Determine the [x, y] coordinate at the center of the cell enclosing the given text.  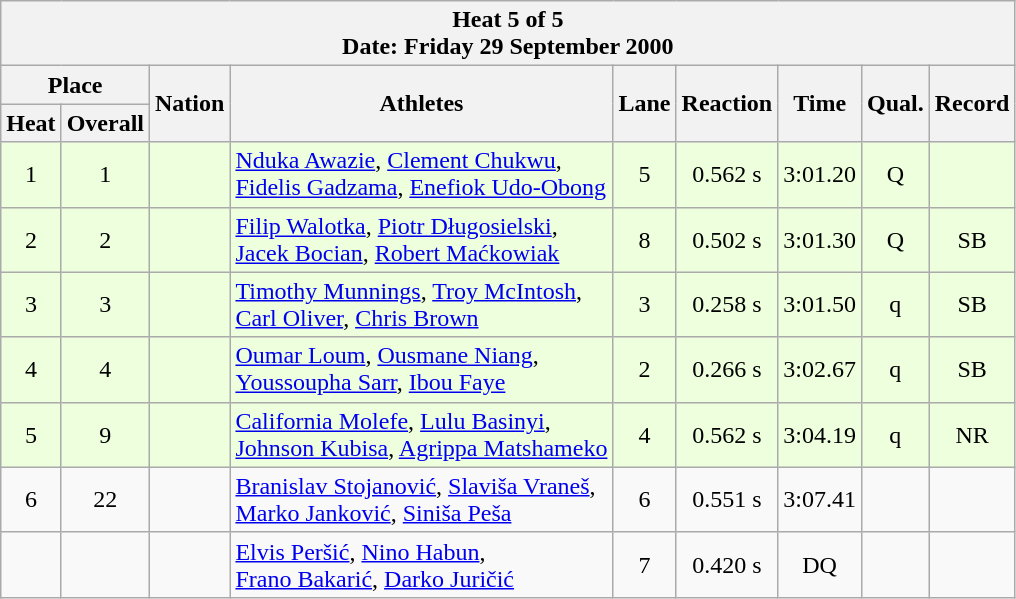
3:04.19 [820, 434]
7 [644, 564]
22 [105, 500]
0.258 s [727, 304]
8 [644, 240]
Timothy Munnings, Troy McIntosh, Carl Oliver, Chris Brown [422, 304]
3:01.20 [820, 174]
0.551 s [727, 500]
Athletes [422, 104]
Filip Walotka, Piotr Długosielski, Jacek Bocian, Robert Maćkowiak [422, 240]
3:01.30 [820, 240]
Time [820, 104]
Record [972, 104]
3:01.50 [820, 304]
NR [972, 434]
Nation [190, 104]
Place [76, 85]
0.502 s [727, 240]
Elvis Peršić, Nino Habun, Frano Bakarić, Darko Juričić [422, 564]
DQ [820, 564]
Oumar Loum, Ousmane Niang, Youssoupha Sarr, Ibou Faye [422, 370]
0.266 s [727, 370]
Lane [644, 104]
California Molefe, Lulu Basinyi, Johnson Kubisa, Agrippa Matshameko [422, 434]
Overall [105, 123]
Heat 5 of 5 Date: Friday 29 September 2000 [508, 34]
Branislav Stojanović, Slaviša Vraneš, Marko Janković, Siniša Peša [422, 500]
0.420 s [727, 564]
Reaction [727, 104]
Nduka Awazie, Clement Chukwu, Fidelis Gadzama, Enefiok Udo-Obong [422, 174]
Qual. [895, 104]
9 [105, 434]
3:07.41 [820, 500]
Heat [31, 123]
3:02.67 [820, 370]
